Determine the [X, Y] coordinate at the center of the cell enclosing the given text.  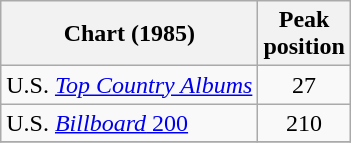
27 [304, 85]
Peakposition [304, 34]
U.S. Top Country Albums [130, 85]
Chart (1985) [130, 34]
U.S. Billboard 200 [130, 123]
210 [304, 123]
